Return [x, y] of the center of cell containing provided text 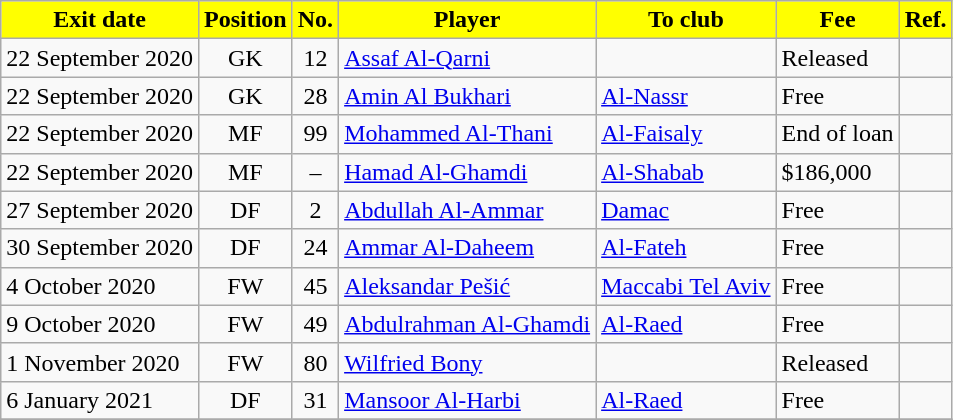
Exit date [100, 20]
– [315, 172]
Al-Nassr [686, 96]
2 [315, 210]
Wilfried Bony [468, 362]
No. [315, 20]
30 September 2020 [100, 248]
6 January 2021 [100, 400]
9 October 2020 [100, 324]
28 [315, 96]
1 November 2020 [100, 362]
Fee [838, 20]
Amin Al Bukhari [468, 96]
Mansoor Al-Harbi [468, 400]
Position [245, 20]
Maccabi Tel Aviv [686, 286]
Damac [686, 210]
49 [315, 324]
Abdulrahman Al-Ghamdi [468, 324]
80 [315, 362]
27 September 2020 [100, 210]
31 [315, 400]
24 [315, 248]
Assaf Al-Qarni [468, 58]
Al-Faisaly [686, 134]
To club [686, 20]
45 [315, 286]
Abdullah Al-Ammar [468, 210]
12 [315, 58]
End of loan [838, 134]
Mohammed Al-Thani [468, 134]
$186,000 [838, 172]
Al-Fateh [686, 248]
Hamad Al-Ghamdi [468, 172]
4 October 2020 [100, 286]
99 [315, 134]
Player [468, 20]
Aleksandar Pešić [468, 286]
Al-Shabab [686, 172]
Ammar Al-Daheem [468, 248]
Ref. [926, 20]
